Locate the cell with the specified text and output its (x, y) center coordinate. 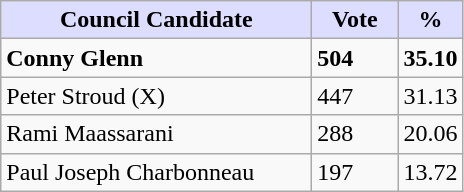
% (430, 20)
35.10 (430, 58)
Peter Stroud (X) (156, 96)
Council Candidate (156, 20)
197 (355, 172)
20.06 (430, 134)
Conny Glenn (156, 58)
31.13 (430, 96)
504 (355, 58)
447 (355, 96)
288 (355, 134)
Rami Maassarani (156, 134)
13.72 (430, 172)
Paul Joseph Charbonneau (156, 172)
Vote (355, 20)
